Return [X, Y] of the center of cell containing provided text 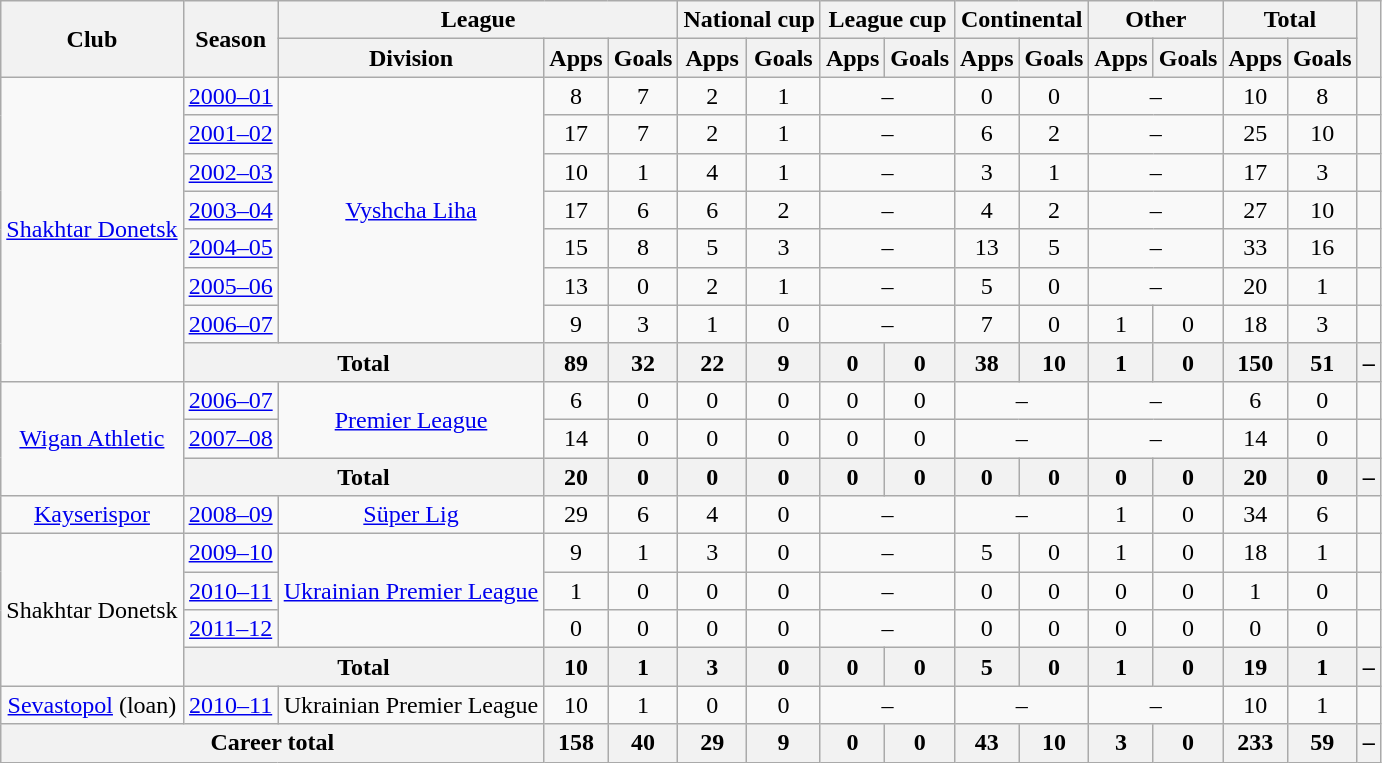
2007–08 [230, 438]
59 [1322, 743]
Career total [272, 743]
233 [1255, 743]
Club [92, 39]
2004–05 [230, 248]
2009–10 [230, 553]
Vyshcha Liha [411, 210]
Sevastopol (loan) [92, 705]
2008–09 [230, 515]
Season [230, 39]
Continental [1022, 20]
38 [987, 362]
150 [1255, 362]
19 [1255, 667]
51 [1322, 362]
Wigan Athletic [92, 438]
89 [576, 362]
Süper Lig [411, 515]
Division [411, 58]
2011–12 [230, 629]
22 [712, 362]
25 [1255, 134]
40 [643, 743]
15 [576, 248]
League [478, 20]
National cup [749, 20]
League cup [887, 20]
2001–02 [230, 134]
2000–01 [230, 96]
Kayserispor [92, 515]
16 [1322, 248]
2003–04 [230, 210]
2002–03 [230, 172]
43 [987, 743]
33 [1255, 248]
34 [1255, 515]
2005–06 [230, 286]
27 [1255, 210]
Other [1156, 20]
158 [576, 743]
32 [643, 362]
Premier League [411, 419]
